Capture the cell that displays the provided text and extract its (X, Y) central coordinate. 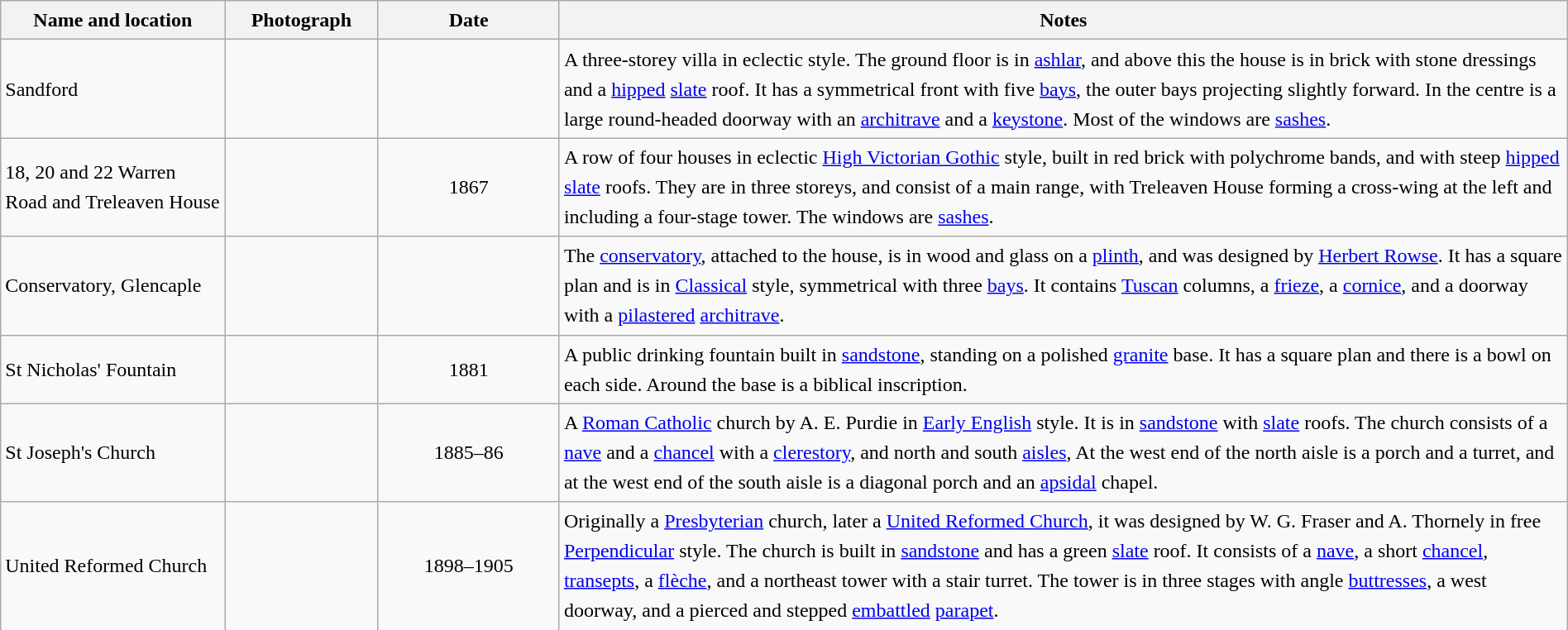
Conservatory, Glencaple (112, 286)
1881 (468, 369)
Photograph (301, 20)
Date (468, 20)
Notes (1064, 20)
St Joseph's Church (112, 453)
Sandford (112, 89)
United Reformed Church (112, 566)
18, 20 and 22 Warren Road and Treleaven House (112, 187)
Name and location (112, 20)
St Nicholas' Fountain (112, 369)
1885–86 (468, 453)
1898–1905 (468, 566)
1867 (468, 187)
